Detect which cell encompasses the target text, then output its (X, Y) center coordinate. 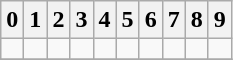
3 (82, 20)
0 (12, 20)
2 (58, 20)
5 (128, 20)
6 (150, 20)
9 (220, 20)
4 (104, 20)
7 (174, 20)
8 (196, 20)
1 (36, 20)
